Search for the cell housing the specified text and yield its (x, y) center coordinate. 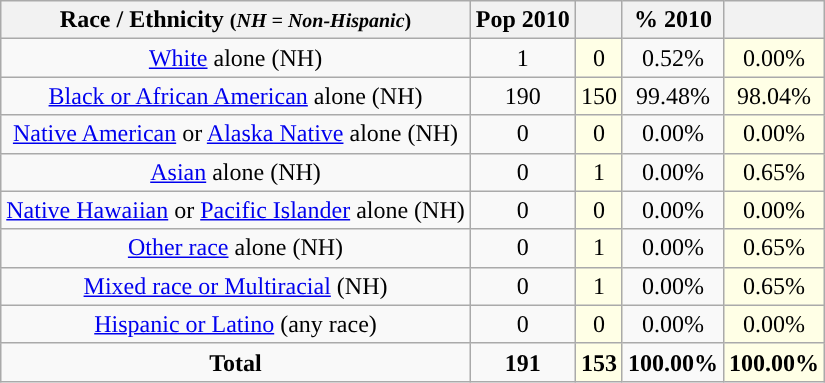
Hispanic or Latino (any race) (236, 324)
Native Hawaiian or Pacific Islander alone (NH) (236, 210)
191 (522, 362)
150 (598, 96)
Black or African American alone (NH) (236, 96)
Pop 2010 (522, 20)
Total (236, 362)
Mixed race or Multiracial (NH) (236, 286)
98.04% (774, 96)
0.52% (672, 58)
99.48% (672, 96)
Other race alone (NH) (236, 248)
Asian alone (NH) (236, 172)
Race / Ethnicity (NH = Non-Hispanic) (236, 20)
153 (598, 362)
% 2010 (672, 20)
Native American or Alaska Native alone (NH) (236, 134)
190 (522, 96)
White alone (NH) (236, 58)
